Capture the cell that displays the provided text and extract its [X, Y] central coordinate. 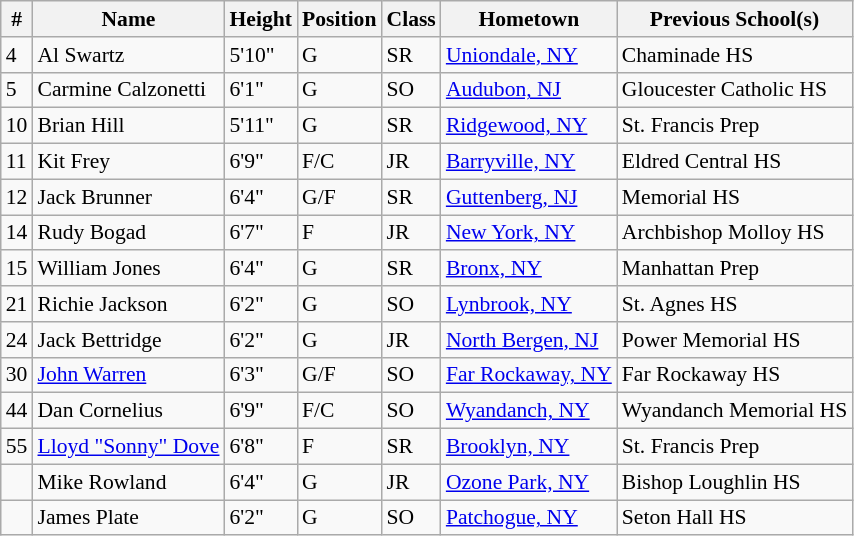
Brooklyn, NY [529, 447]
55 [17, 447]
Bishop Loughlin HS [734, 482]
Lloyd "Sonny" Dove [128, 447]
Guttenberg, NJ [529, 197]
Gloucester Catholic HS [734, 90]
4 [17, 55]
John Warren [128, 375]
5'11" [261, 126]
44 [17, 411]
Audubon, NJ [529, 90]
Manhattan Prep [734, 269]
Eldred Central HS [734, 162]
St. Agnes HS [734, 304]
14 [17, 233]
Class [410, 19]
6'3" [261, 375]
Height [261, 19]
Chaminade HS [734, 55]
Jack Bettridge [128, 340]
Patchogue, NY [529, 518]
Jack Brunner [128, 197]
Ridgewood, NY [529, 126]
10 [17, 126]
Ozone Park, NY [529, 482]
Al Swartz [128, 55]
Previous School(s) [734, 19]
Far Rockaway HS [734, 375]
Name [128, 19]
5 [17, 90]
12 [17, 197]
Carmine Calzonetti [128, 90]
Archbishop Molloy HS [734, 233]
# [17, 19]
Far Rockaway, NY [529, 375]
Uniondale, NY [529, 55]
New York, NY [529, 233]
William Jones [128, 269]
Wyandanch, NY [529, 411]
Seton Hall HS [734, 518]
21 [17, 304]
Lynbrook, NY [529, 304]
Kit Frey [128, 162]
6'1" [261, 90]
5'10" [261, 55]
Memorial HS [734, 197]
Wyandanch Memorial HS [734, 411]
Rudy Bogad [128, 233]
Mike Rowland [128, 482]
Hometown [529, 19]
Richie Jackson [128, 304]
Position [339, 19]
11 [17, 162]
15 [17, 269]
Barryville, NY [529, 162]
James Plate [128, 518]
6'7" [261, 233]
6'8" [261, 447]
Dan Cornelius [128, 411]
24 [17, 340]
North Bergen, NJ [529, 340]
Bronx, NY [529, 269]
Brian Hill [128, 126]
30 [17, 375]
Power Memorial HS [734, 340]
